Detect which cell encompasses the target text, then output its (X, Y) center coordinate. 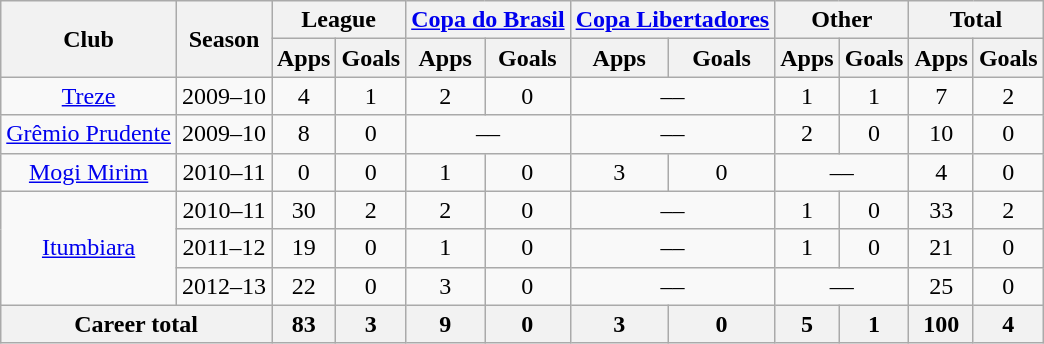
Copa Libertadores (672, 20)
Season (224, 39)
21 (941, 248)
33 (941, 210)
9 (446, 324)
10 (941, 134)
Treze (89, 96)
Grêmio Prudente (89, 134)
100 (941, 324)
25 (941, 286)
19 (304, 248)
Mogi Mirim (89, 172)
Other (842, 20)
Career total (136, 324)
League (339, 20)
22 (304, 286)
Club (89, 39)
5 (807, 324)
2012–13 (224, 286)
Total (976, 20)
30 (304, 210)
Itumbiara (89, 248)
7 (941, 96)
Copa do Brasil (488, 20)
83 (304, 324)
8 (304, 134)
2011–12 (224, 248)
